Return [x, y] of the center of cell containing provided text 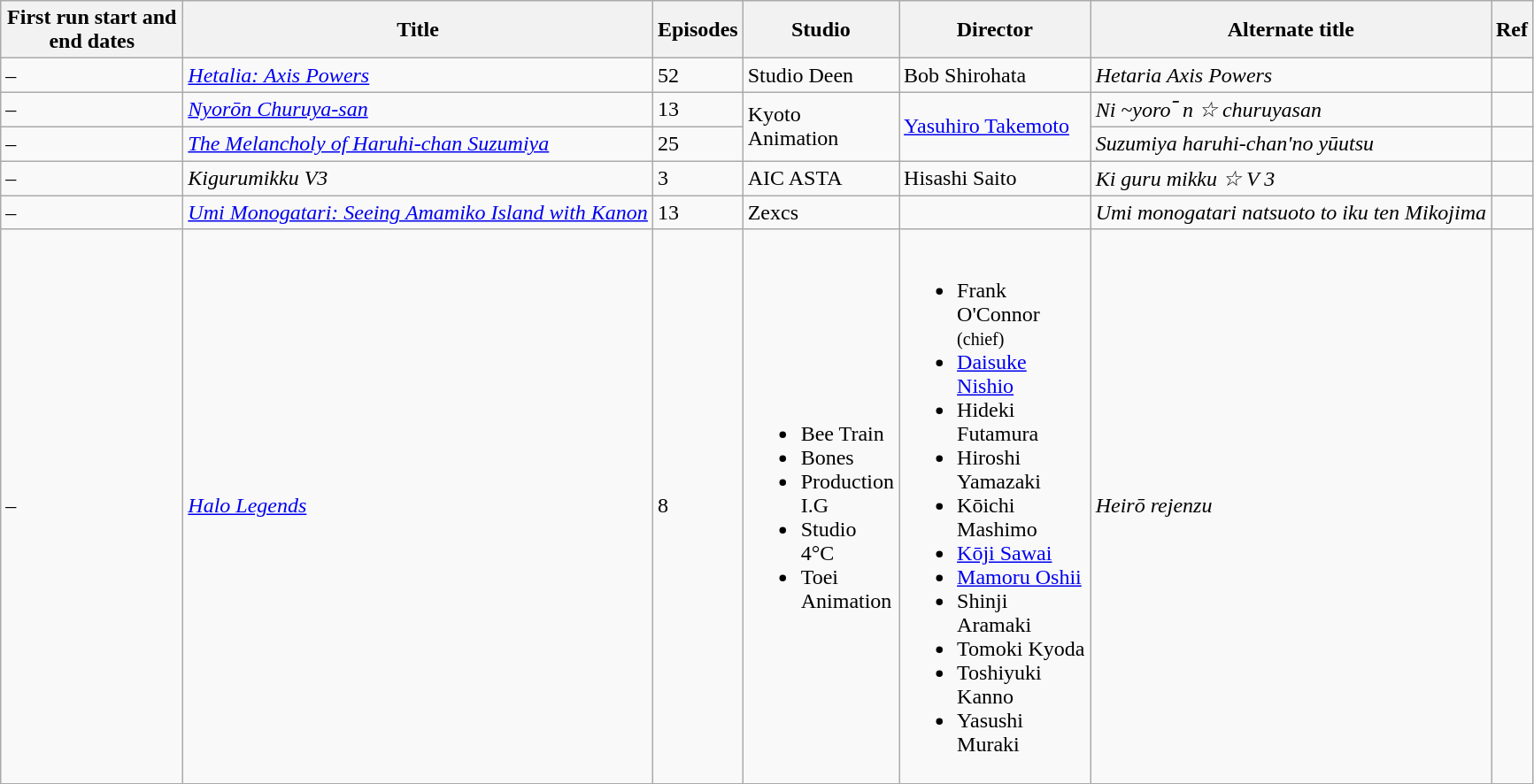
Studio Deen [821, 75]
First run start and end dates [92, 30]
AIC ASTA [821, 179]
Director [995, 30]
Ki guru mikku ☆ V 3 [1291, 179]
Alternate title [1291, 30]
Hetalia: Axis Powers [418, 75]
The Melancholy of Haruhi-chan Suzumiya [418, 143]
Hisashi Saito [995, 179]
Ref [1512, 30]
Episodes [698, 30]
Nyorōn Churuya-san [418, 110]
25 [698, 143]
Kigurumikku V3 [418, 179]
Kyoto Animation [821, 127]
Zexcs [821, 212]
Suzumiya haruhi-chan'no yūutsu [1291, 143]
Umi Monogatari: Seeing Amamiko Island with Kanon [418, 212]
Studio [821, 30]
8 [698, 506]
Bee TrainBonesProduction I.GStudio 4°CToei Animation [821, 506]
Ni ~yoro ̄ n ☆ churuyasan [1291, 110]
Halo Legends [418, 506]
Title [418, 30]
Bob Shirohata [995, 75]
Hetaria Axis Powers [1291, 75]
Heirō rejenzu [1291, 506]
Yasuhiro Takemoto [995, 127]
52 [698, 75]
3 [698, 179]
Umi monogatari natsuoto to iku ten Mikojima [1291, 212]
